Return [x, y] of the center of cell containing provided text 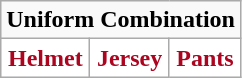
Uniform Combination [121, 20]
Pants [204, 58]
Jersey [130, 58]
Helmet [46, 58]
